Search for the cell housing the specified text and yield its (X, Y) center coordinate. 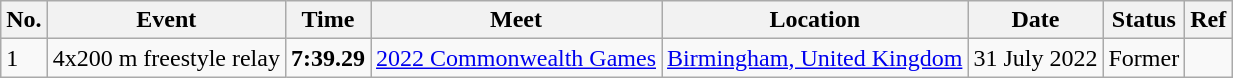
Event (166, 20)
1 (24, 58)
Birmingham, United Kingdom (815, 58)
7:39.29 (328, 58)
Former (1144, 58)
Status (1144, 20)
Time (328, 20)
31 July 2022 (1036, 58)
Date (1036, 20)
2022 Commonwealth Games (516, 58)
Ref (1208, 20)
Location (815, 20)
No. (24, 20)
4x200 m freestyle relay (166, 58)
Meet (516, 20)
